From the cell containing the given text, extract its center point as (X, Y) coordinate. 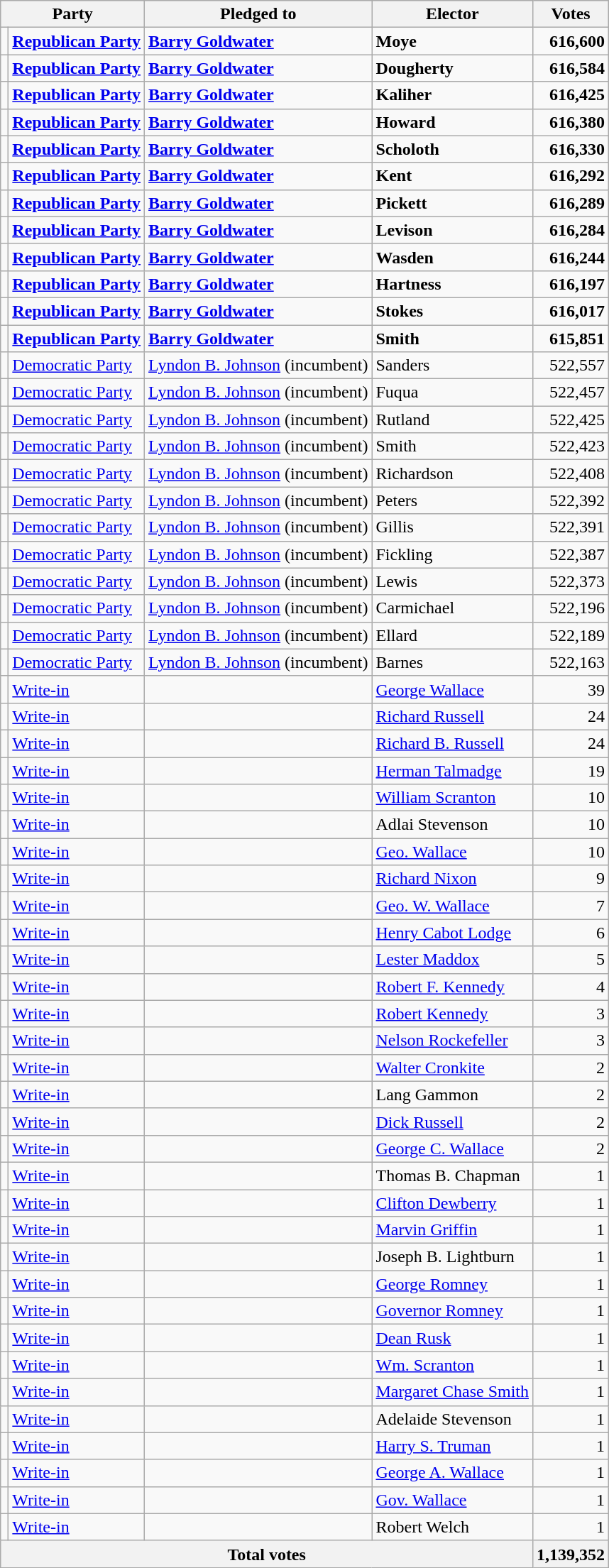
522,425 (571, 420)
615,851 (571, 339)
616,289 (571, 203)
Herman Talmadge (453, 770)
Ellard (453, 635)
522,392 (571, 500)
522,408 (571, 473)
Dick Russell (453, 1122)
Robert F. Kennedy (453, 987)
1,139,352 (571, 1554)
616,584 (571, 68)
Nelson Rockefeller (453, 1041)
Lester Maddox (453, 960)
522,196 (571, 608)
6 (571, 933)
522,557 (571, 366)
Harry S. Truman (453, 1446)
616,292 (571, 176)
19 (571, 770)
522,189 (571, 635)
522,163 (571, 662)
Votes (571, 14)
Robert Welch (453, 1527)
Marvin Griffin (453, 1230)
Margaret Chase Smith (453, 1392)
Rutland (453, 420)
Party (72, 14)
Kaliher (453, 95)
Richard Russell (453, 716)
Pledged to (258, 14)
George C. Wallace (453, 1148)
Total votes (267, 1554)
Lewis (453, 581)
Pickett (453, 203)
616,017 (571, 311)
616,600 (571, 41)
522,373 (571, 581)
39 (571, 689)
616,425 (571, 95)
Barnes (453, 662)
George Romney (453, 1284)
Howard (453, 122)
Moye (453, 41)
4 (571, 987)
Kent (453, 176)
616,197 (571, 284)
616,284 (571, 230)
Dougherty (453, 68)
George A. Wallace (453, 1473)
522,457 (571, 393)
Henry Cabot Lodge (453, 933)
George Wallace (453, 689)
Hartness (453, 284)
9 (571, 879)
Stokes (453, 311)
Gov. Wallace (453, 1500)
Walter Cronkite (453, 1068)
Levison (453, 230)
Scholoth (453, 149)
Richard Nixon (453, 879)
Fuqua (453, 393)
Peters (453, 500)
Dean Rusk (453, 1338)
Wm. Scranton (453, 1365)
Clifton Dewberry (453, 1203)
616,244 (571, 257)
Joseph B. Lightburn (453, 1257)
522,387 (571, 554)
Thomas B. Chapman (453, 1175)
Robert Kennedy (453, 1014)
616,380 (571, 122)
Governor Romney (453, 1311)
522,423 (571, 446)
Wasden (453, 257)
522,391 (571, 527)
Adelaide Stevenson (453, 1419)
Gillis (453, 527)
Elector (453, 14)
Richardson (453, 473)
Sanders (453, 366)
Geo. Wallace (453, 852)
5 (571, 960)
Richard B. Russell (453, 743)
616,330 (571, 149)
Fickling (453, 554)
Geo. W. Wallace (453, 906)
Carmichael (453, 608)
William Scranton (453, 798)
Adlai Stevenson (453, 825)
Lang Gammon (453, 1095)
7 (571, 906)
